Locate the cell with the specified text and output its (X, Y) center coordinate. 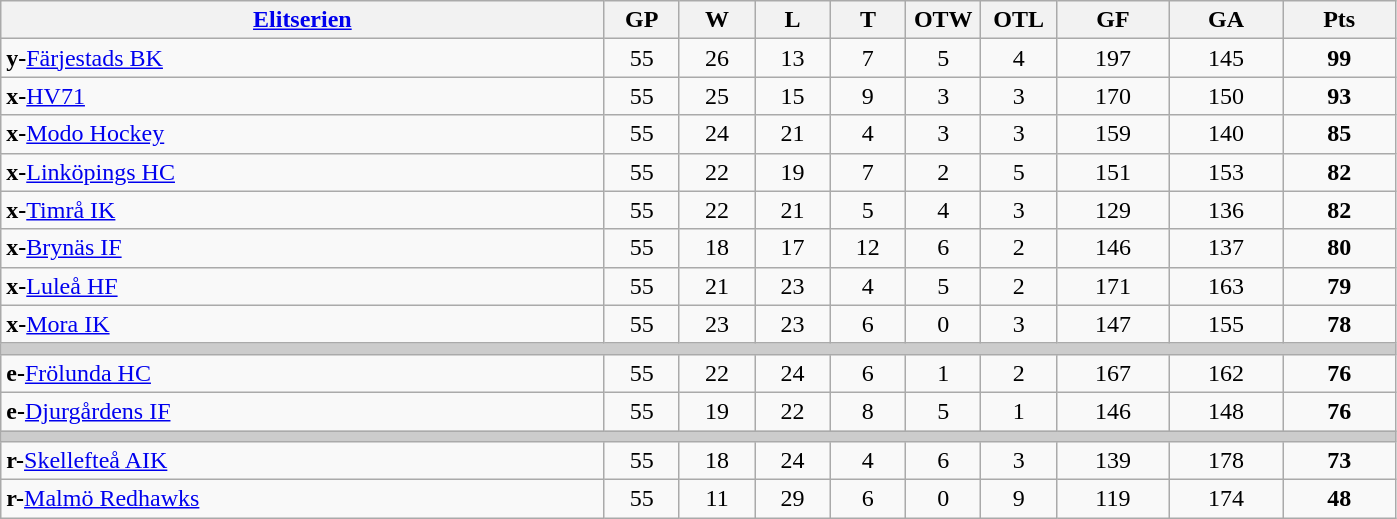
29 (792, 499)
78 (1340, 324)
159 (1112, 134)
150 (1226, 96)
139 (1112, 461)
e-Frölunda HC (302, 373)
48 (1340, 499)
Pts (1340, 20)
162 (1226, 373)
GA (1226, 20)
GF (1112, 20)
140 (1226, 134)
73 (1340, 461)
OTW (944, 20)
136 (1226, 210)
x-Mora IK (302, 324)
17 (792, 248)
8 (868, 411)
r-Malmö Redhawks (302, 499)
119 (1112, 499)
r-Skellefteå AIK (302, 461)
15 (792, 96)
26 (716, 58)
85 (1340, 134)
197 (1112, 58)
x-Timrå IK (302, 210)
x-Modo Hockey (302, 134)
OTL (1018, 20)
170 (1112, 96)
11 (716, 499)
167 (1112, 373)
147 (1112, 324)
171 (1112, 286)
80 (1340, 248)
79 (1340, 286)
163 (1226, 286)
178 (1226, 461)
174 (1226, 499)
T (868, 20)
e-Djurgårdens IF (302, 411)
W (716, 20)
x-Brynäs IF (302, 248)
151 (1112, 172)
GP (642, 20)
145 (1226, 58)
155 (1226, 324)
Elitserien (302, 20)
13 (792, 58)
25 (716, 96)
148 (1226, 411)
153 (1226, 172)
x-Luleå HF (302, 286)
99 (1340, 58)
L (792, 20)
y-Färjestads BK (302, 58)
129 (1112, 210)
x-Linköpings HC (302, 172)
12 (868, 248)
x-HV71 (302, 96)
137 (1226, 248)
93 (1340, 96)
